From the cell containing the given text, extract its center point as (X, Y) coordinate. 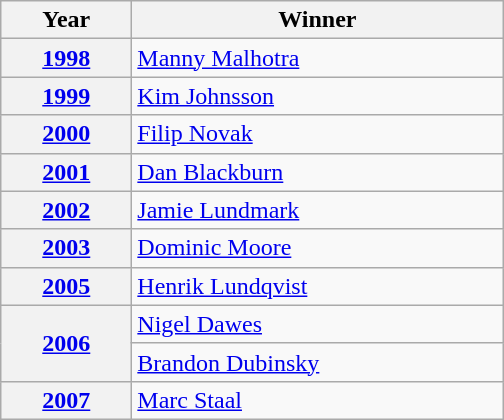
Year (66, 20)
2005 (66, 286)
Winner (318, 20)
Manny Malhotra (318, 58)
Dominic Moore (318, 248)
2002 (66, 210)
Nigel Dawes (318, 324)
Jamie Lundmark (318, 210)
Kim Johnsson (318, 96)
Brandon Dubinsky (318, 362)
2001 (66, 172)
2000 (66, 134)
Henrik Lundqvist (318, 286)
2006 (66, 343)
2007 (66, 400)
Marc Staal (318, 400)
Filip Novak (318, 134)
1998 (66, 58)
Dan Blackburn (318, 172)
2003 (66, 248)
1999 (66, 96)
